Find where the given text appears and provide that cell's center as (x, y) coordinate. 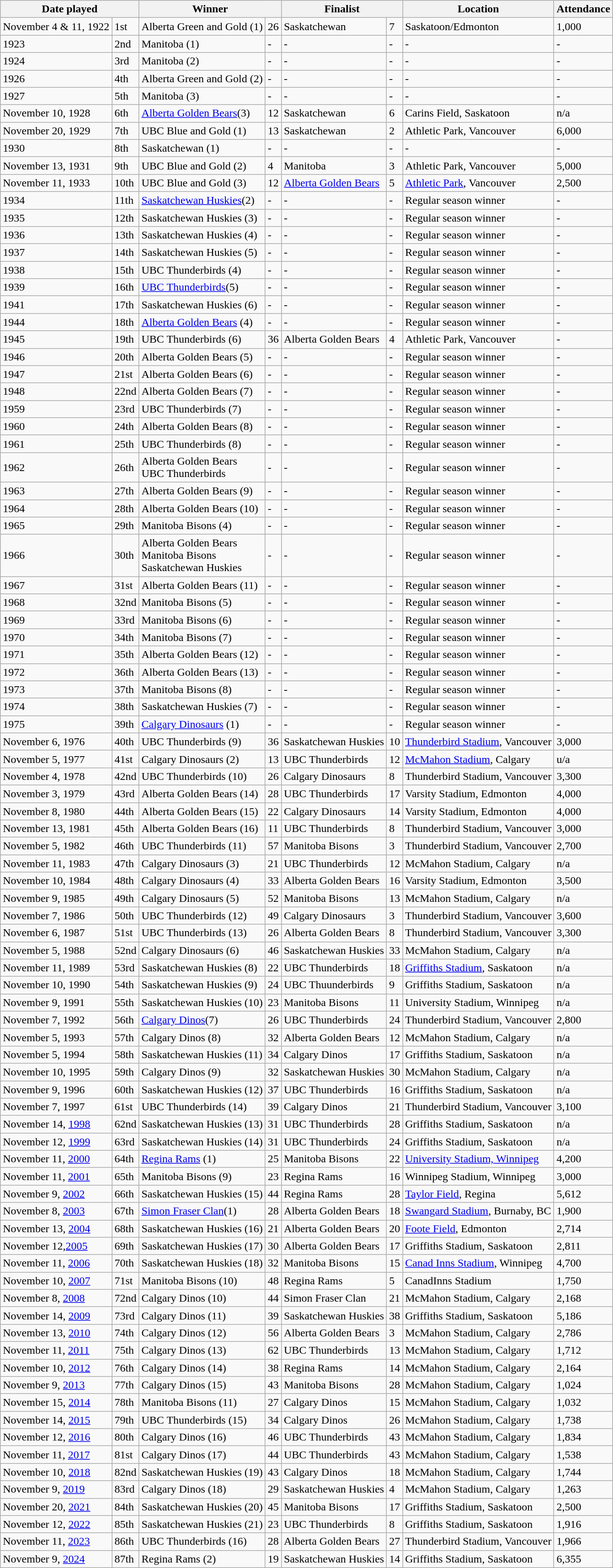
1924 (56, 61)
26th (125, 467)
81st (125, 1455)
1965 (56, 526)
Alberta Golden Bears (13) (202, 672)
2,168 (583, 1298)
11th (125, 200)
49 (273, 916)
Alberta Golden BearsUBC Thunderbirds (202, 467)
November 9, 1991 (56, 1002)
UBC Blue and Gold (3) (202, 183)
Manitoba (334, 165)
6 (395, 113)
80th (125, 1437)
November 12, 2022 (56, 1524)
Manitoba (3) (202, 96)
UBC Blue and Gold (1) (202, 131)
57 (273, 846)
Alberta Green and Gold (1) (202, 26)
2,800 (583, 1020)
1963 (56, 491)
November 11, 2001 (56, 1176)
1968 (56, 603)
Alberta Golden Bears (15) (202, 811)
Alberta Golden BearsManitoba BisonsSaskatchewan Huskies (202, 556)
1969 (56, 620)
Manitoba Bisons (4) (202, 526)
56th (125, 1020)
Calgary Dinosaurs (5) (202, 898)
9 (395, 985)
10 (395, 742)
November 4, 1978 (56, 776)
2nd (125, 44)
52nd (125, 950)
Calgary Dinos (8) (202, 1037)
46th (125, 846)
Alberta Green and Gold (2) (202, 79)
UBC Blue and Gold (2) (202, 165)
48th (125, 881)
1971 (56, 655)
41st (125, 759)
1941 (56, 305)
2,786 (583, 1333)
27th (125, 491)
1,738 (583, 1420)
Alberta Golden Bears(3) (202, 113)
November 7, 1992 (56, 1020)
57th (125, 1037)
1947 (56, 374)
Alberta Golden Bears (11) (202, 585)
Saskatoon/Edmonton (478, 26)
9th (125, 165)
43rd (125, 794)
Saskatchewan Huskies (16) (202, 1229)
1,916 (583, 1524)
19 (273, 1559)
u/a (583, 759)
74th (125, 1333)
Foote Field, Edmonton (478, 1229)
6,000 (583, 131)
6,355 (583, 1559)
1974 (56, 707)
39th (125, 724)
1,712 (583, 1350)
4,700 (583, 1263)
20th (125, 357)
5,000 (583, 165)
November 5, 1988 (56, 950)
86th (125, 1542)
November 12, 2016 (56, 1437)
November 20, 1929 (56, 131)
87th (125, 1559)
1,750 (583, 1281)
November 11, 2023 (56, 1542)
Calgary Dinosaurs (3) (202, 863)
November 14, 1998 (56, 1124)
45 (273, 1507)
November 9, 1985 (56, 898)
Manitoba Bisons (10) (202, 1281)
58th (125, 1054)
66th (125, 1194)
78th (125, 1403)
Calgary Dinosaurs (4) (202, 881)
November 11, 2006 (56, 1263)
68th (125, 1229)
November 9, 2019 (56, 1489)
1,263 (583, 1489)
77th (125, 1385)
23rd (125, 409)
November 5, 1977 (56, 759)
Calgary Dinos (9) (202, 1072)
1944 (56, 322)
Calgary Dinos (13) (202, 1350)
1972 (56, 672)
1934 (56, 200)
November 6, 1987 (56, 933)
83rd (125, 1489)
UBC Thunderbirds (13) (202, 933)
1966 (56, 556)
UBC Thuunderbirds (334, 985)
33rd (125, 620)
Calgary Dinos (10) (202, 1298)
November 15, 2014 (56, 1403)
November 8, 2003 (56, 1211)
November 10, 1995 (56, 1072)
November 3, 1979 (56, 794)
November 9, 2002 (56, 1194)
1923 (56, 44)
60th (125, 1090)
1st (125, 26)
Saskatchewan Huskies (21) (202, 1524)
Finalist (342, 9)
Saskatchewan Huskies (20) (202, 1507)
Alberta Golden Bears (7) (202, 392)
Saskatchewan Huskies (11) (202, 1054)
UBC Thunderbirds (15) (202, 1420)
34th (125, 637)
62nd (125, 1124)
Winner (210, 9)
Winnipeg Stadium, Winnipeg (478, 1176)
3rd (125, 61)
Simon Fraser Clan(1) (202, 1211)
1,032 (583, 1403)
1939 (56, 287)
November 8, 2008 (56, 1298)
Alberta Golden Bears (5) (202, 357)
Saskatchewan Huskies (4) (202, 235)
Saskatchewan Huskies (19) (202, 1472)
Manitoba Bisons (9) (202, 1176)
Calgary Dinos (18) (202, 1489)
November 11, 2017 (56, 1455)
November 5, 1982 (56, 846)
18th (125, 322)
73rd (125, 1315)
Manitoba (2) (202, 61)
November 7, 1997 (56, 1107)
1930 (56, 148)
69th (125, 1246)
14th (125, 253)
November 13, 1981 (56, 829)
49th (125, 898)
Manitoba Bisons (6) (202, 620)
Saskatchewan Huskies (13) (202, 1124)
November 13, 2004 (56, 1229)
Regina Rams (1) (202, 1159)
1927 (56, 96)
29th (125, 526)
84th (125, 1507)
November 5, 1994 (56, 1054)
Manitoba Bisons (8) (202, 689)
Location (478, 9)
Manitoba Bisons (7) (202, 637)
Carins Field, Saskatoon (478, 113)
November 9, 1996 (56, 1090)
November 11, 1933 (56, 183)
1970 (56, 637)
November 10, 1990 (56, 985)
1948 (56, 392)
1,024 (583, 1385)
19th (125, 339)
Saskatchewan Huskies (15) (202, 1194)
Alberta Golden Bears (9) (202, 491)
72nd (125, 1298)
1938 (56, 270)
7th (125, 131)
62 (273, 1350)
Regina Rams (2) (202, 1559)
1967 (56, 585)
November 11, 2011 (56, 1350)
55th (125, 1002)
Saskatchewan Huskies (8) (202, 968)
Saskatchewan Huskies (7) (202, 707)
UBC Thunderbirds (10) (202, 776)
32nd (125, 603)
Calgary Dinos (16) (202, 1437)
22nd (125, 392)
85th (125, 1524)
25th (125, 444)
Calgary Dinosaurs (2) (202, 759)
2,811 (583, 1246)
3,600 (583, 916)
82nd (125, 1472)
1,834 (583, 1437)
1937 (56, 253)
UBC Thunderbirds (7) (202, 409)
40th (125, 742)
63rd (125, 1142)
1936 (56, 235)
November 11, 1989 (56, 968)
UBC Thunderbirds (9) (202, 742)
2,714 (583, 1229)
16th (125, 287)
29 (273, 1489)
37 (273, 1090)
36th (125, 672)
17th (125, 305)
4th (125, 79)
47th (125, 863)
59th (125, 1072)
48 (273, 1281)
71st (125, 1281)
1,900 (583, 1211)
UBC Thunderbirds (14) (202, 1107)
November 10, 2012 (56, 1367)
67th (125, 1211)
Saskatchewan Huskies (6) (202, 305)
1945 (56, 339)
1973 (56, 689)
30th (125, 556)
November 10, 1928 (56, 113)
5th (125, 96)
Taylor Field, Regina (478, 1194)
UBC Thunderbirds (12) (202, 916)
Alberta Golden Bears (14) (202, 794)
38th (125, 707)
Saskatchewan Huskies (12) (202, 1090)
Manitoba (1) (202, 44)
UBC Thunderbirds (8) (202, 444)
3,100 (583, 1107)
Simon Fraser Clan (334, 1298)
1,966 (583, 1542)
November 12, 1999 (56, 1142)
2 (395, 131)
1960 (56, 426)
8th (125, 148)
Saskatchewan (1) (202, 148)
Date played (69, 9)
November 12,2005 (56, 1246)
Alberta Golden Bears (4) (202, 322)
5,186 (583, 1315)
UBC Thunderbirds (16) (202, 1542)
Saskatchewan Huskies (9) (202, 985)
21st (125, 374)
79th (125, 1420)
Swangard Stadium, Burnaby, BC (478, 1211)
Calgary Dinosaurs (1) (202, 724)
Saskatchewan Huskies (3) (202, 218)
7 (395, 26)
45th (125, 829)
6th (125, 113)
53rd (125, 968)
24th (125, 426)
November 13, 1931 (56, 165)
1962 (56, 467)
November 9, 2024 (56, 1559)
CanadInns Stadium (478, 1281)
Saskatchewan Huskies(2) (202, 200)
Manitoba Bisons (11) (202, 1403)
Calgary Dinos (14) (202, 1367)
31st (125, 585)
November 13, 2010 (56, 1333)
Manitoba Bisons (5) (202, 603)
1,538 (583, 1455)
13th (125, 235)
50th (125, 916)
Calgary Dinos (15) (202, 1385)
Saskatchewan Huskies (5) (202, 253)
November 9, 2013 (56, 1385)
10th (125, 183)
1959 (56, 409)
2,164 (583, 1367)
1961 (56, 444)
28th (125, 509)
November 11, 1983 (56, 863)
61st (125, 1107)
1946 (56, 357)
1,000 (583, 26)
UBC Thunderbirds (6) (202, 339)
2,700 (583, 846)
November 11, 2000 (56, 1159)
Saskatchewan Huskies (18) (202, 1263)
November 14, 2009 (56, 1315)
Calgary Dinos (17) (202, 1455)
1964 (56, 509)
65th (125, 1176)
Saskatchewan Huskies (14) (202, 1142)
25 (273, 1159)
Calgary Dinos (11) (202, 1315)
35th (125, 655)
November 7, 1986 (56, 916)
November 5, 1993 (56, 1037)
UBC Thunderbirds (4) (202, 270)
November 10, 1984 (56, 881)
44th (125, 811)
Canad Inns Stadium, Winnipeg (478, 1263)
Alberta Golden Bears (10) (202, 509)
November 8, 1980 (56, 811)
54th (125, 985)
37th (125, 689)
November 10, 2007 (56, 1281)
12th (125, 218)
4,200 (583, 1159)
November 20, 2021 (56, 1507)
Saskatchewan Huskies (17) (202, 1246)
Calgary Dinos (12) (202, 1333)
Alberta Golden Bears (6) (202, 374)
5,612 (583, 1194)
56 (273, 1333)
November 4 & 11, 1922 (56, 26)
76th (125, 1367)
20 (395, 1229)
42nd (125, 776)
November 10, 2018 (56, 1472)
UBC Thunderbirds(5) (202, 287)
15th (125, 270)
November 6, 1976 (56, 742)
Calgary Dinos(7) (202, 1020)
Saskatchewan Huskies (10) (202, 1002)
64th (125, 1159)
1,744 (583, 1472)
Calgary Dinosaurs (6) (202, 950)
1935 (56, 218)
52 (273, 898)
51st (125, 933)
UBC Thunderbirds (11) (202, 846)
75th (125, 1350)
Alberta Golden Bears (8) (202, 426)
Alberta Golden Bears (16) (202, 829)
3,500 (583, 881)
1975 (56, 724)
November 14, 2015 (56, 1420)
Alberta Golden Bears (12) (202, 655)
70th (125, 1263)
1926 (56, 79)
Attendance (583, 9)
